Determine the [x, y] coordinate at the center of the cell enclosing the given text.  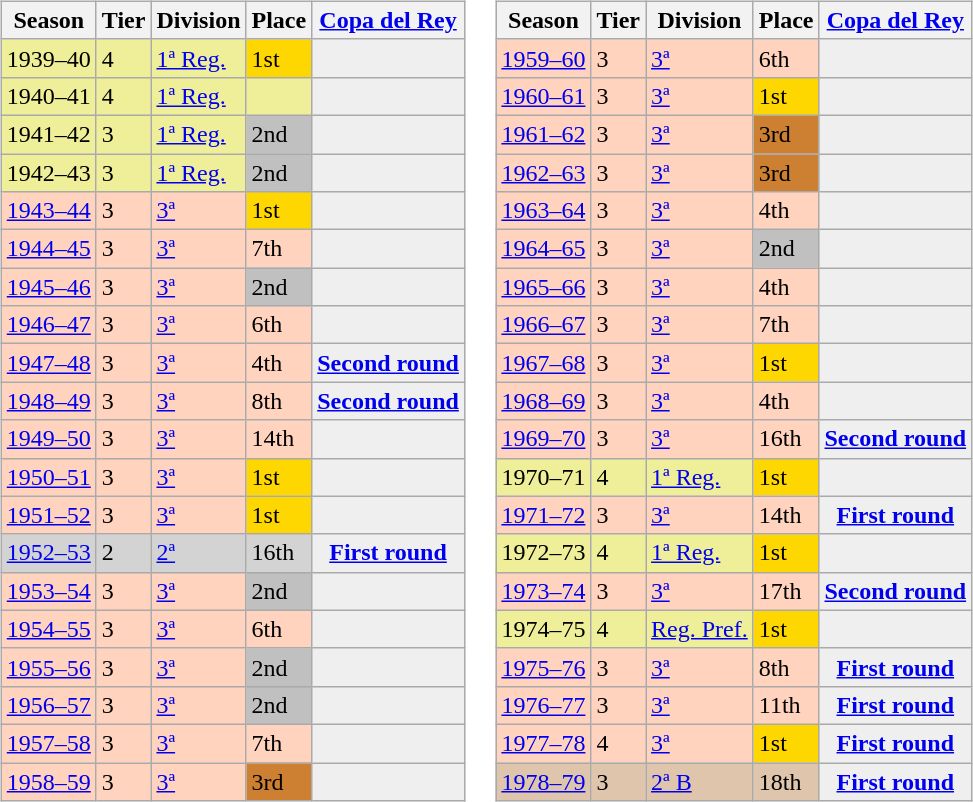
1976–77 [544, 705]
1956–57 [48, 705]
1942–43 [48, 173]
1943–44 [48, 211]
1955–56 [48, 667]
1970–71 [544, 477]
1949–50 [48, 439]
1959–60 [544, 58]
2 [124, 553]
1953–54 [48, 591]
1964–65 [544, 249]
1971–72 [544, 515]
1944–45 [48, 249]
1961–62 [544, 134]
1954–55 [48, 629]
1963–64 [544, 211]
1941–42 [48, 134]
1969–70 [544, 439]
17th [786, 591]
1950–51 [48, 477]
1948–49 [48, 401]
1952–53 [48, 553]
1939–40 [48, 58]
1962–63 [544, 173]
1960–61 [544, 96]
1978–79 [544, 781]
18th [786, 781]
1940–41 [48, 96]
1957–58 [48, 743]
2ª [198, 553]
11th [786, 705]
2ª B [700, 781]
1946–47 [48, 325]
1973–74 [544, 591]
1977–78 [544, 743]
1975–76 [544, 667]
1965–66 [544, 287]
1947–48 [48, 363]
1951–52 [48, 515]
1974–75 [544, 629]
1972–73 [544, 553]
1968–69 [544, 401]
1966–67 [544, 325]
Reg. Pref. [700, 629]
1958–59 [48, 781]
1967–68 [544, 363]
1945–46 [48, 287]
